Provide the (X, Y) coordinate of the cell's center where the given text is located.  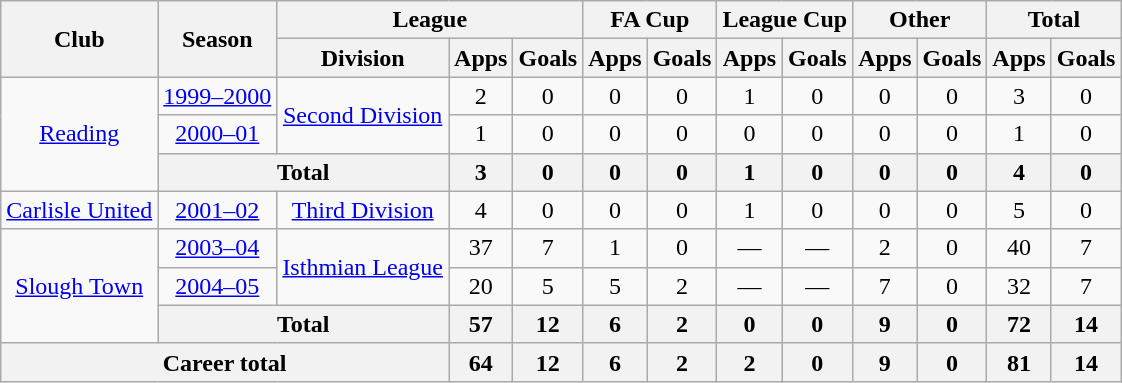
37 (481, 248)
Division (363, 58)
2000–01 (218, 134)
Season (218, 39)
81 (1019, 362)
40 (1019, 248)
Slough Town (80, 286)
Reading (80, 134)
Third Division (363, 210)
Second Division (363, 115)
57 (481, 324)
2004–05 (218, 286)
2001–02 (218, 210)
League Cup (785, 20)
72 (1019, 324)
2003–04 (218, 248)
Carlisle United (80, 210)
Isthmian League (363, 267)
Other (920, 20)
League (430, 20)
64 (481, 362)
32 (1019, 286)
20 (481, 286)
FA Cup (650, 20)
1999–2000 (218, 96)
Club (80, 39)
Career total (225, 362)
